Extract the (X, Y) coordinate from the center of the cell holding the provided text.  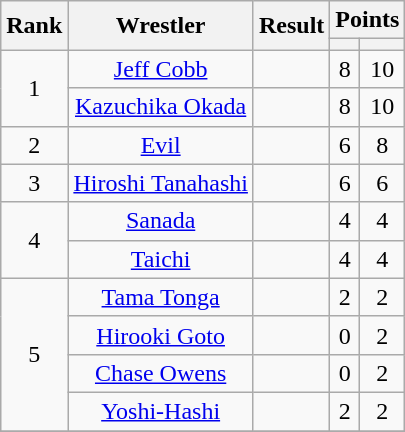
5 (34, 354)
Hiroshi Tanahashi (161, 183)
3 (34, 183)
Sanada (161, 221)
1 (34, 88)
Chase Owens (161, 373)
Yoshi-Hashi (161, 411)
Tama Tonga (161, 297)
Wrestler (161, 26)
Rank (34, 26)
Evil (161, 145)
Taichi (161, 259)
Result (291, 26)
Jeff Cobb (161, 69)
Kazuchika Okada (161, 107)
Points (368, 20)
Hirooki Goto (161, 335)
